For the text-containing cell, return its midpoint in (x, y) coordinate format. 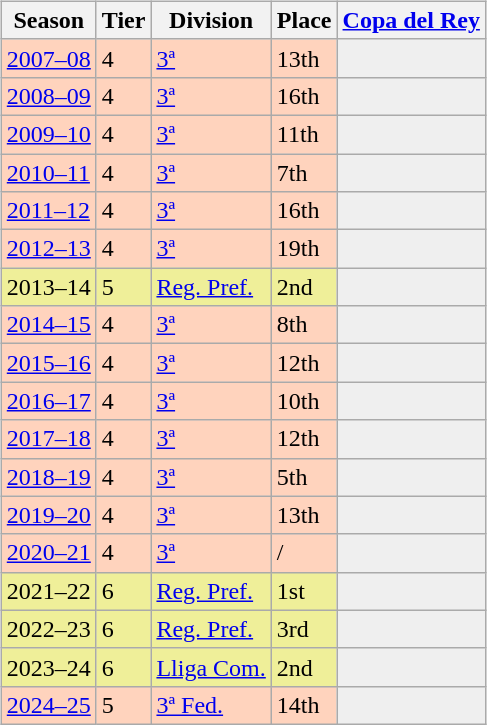
Tier (124, 20)
2019–20 (48, 515)
2017–18 (48, 439)
2020–21 (48, 553)
2014–15 (48, 325)
7th (304, 173)
2021–22 (48, 591)
2011–12 (48, 211)
Lliga Com. (211, 667)
2013–14 (48, 287)
2023–24 (48, 667)
8th (304, 325)
2016–17 (48, 401)
2007–08 (48, 58)
10th (304, 401)
2022–23 (48, 629)
/ (304, 553)
2008–09 (48, 96)
2015–16 (48, 363)
Copa del Rey (411, 20)
2018–19 (48, 477)
2012–13 (48, 249)
5th (304, 477)
2024–25 (48, 705)
11th (304, 134)
Place (304, 20)
3ª Fed. (211, 705)
3rd (304, 629)
2009–10 (48, 134)
Division (211, 20)
14th (304, 705)
19th (304, 249)
2010–11 (48, 173)
Season (48, 20)
1st (304, 591)
